Pinpoint the cell where the given text exists, returning its (X, Y) midpoint coordinate. 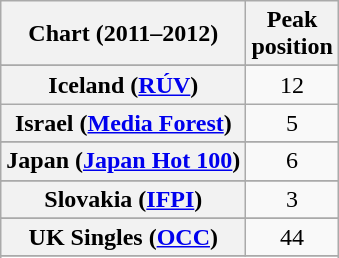
44 (292, 237)
6 (292, 161)
Slovakia (IFPI) (124, 199)
UK Singles (OCC) (124, 237)
Israel (Media Forest) (124, 123)
Iceland (RÚV) (124, 85)
3 (292, 199)
5 (292, 123)
12 (292, 85)
Chart (2011–2012) (124, 34)
Japan (Japan Hot 100) (124, 161)
Peakposition (292, 34)
